Find where the given text appears and provide that cell's center as [x, y] coordinate. 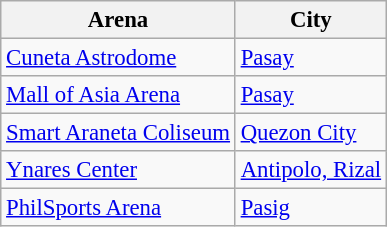
Mall of Asia Arena [118, 95]
Antipolo, Rizal [310, 170]
Pasig [310, 208]
City [310, 20]
Arena [118, 20]
Cuneta Astrodome [118, 58]
Quezon City [310, 133]
Smart Araneta Coliseum [118, 133]
Ynares Center [118, 170]
PhilSports Arena [118, 208]
